Output the (x, y) coordinate of the center of the cell containing the given text.  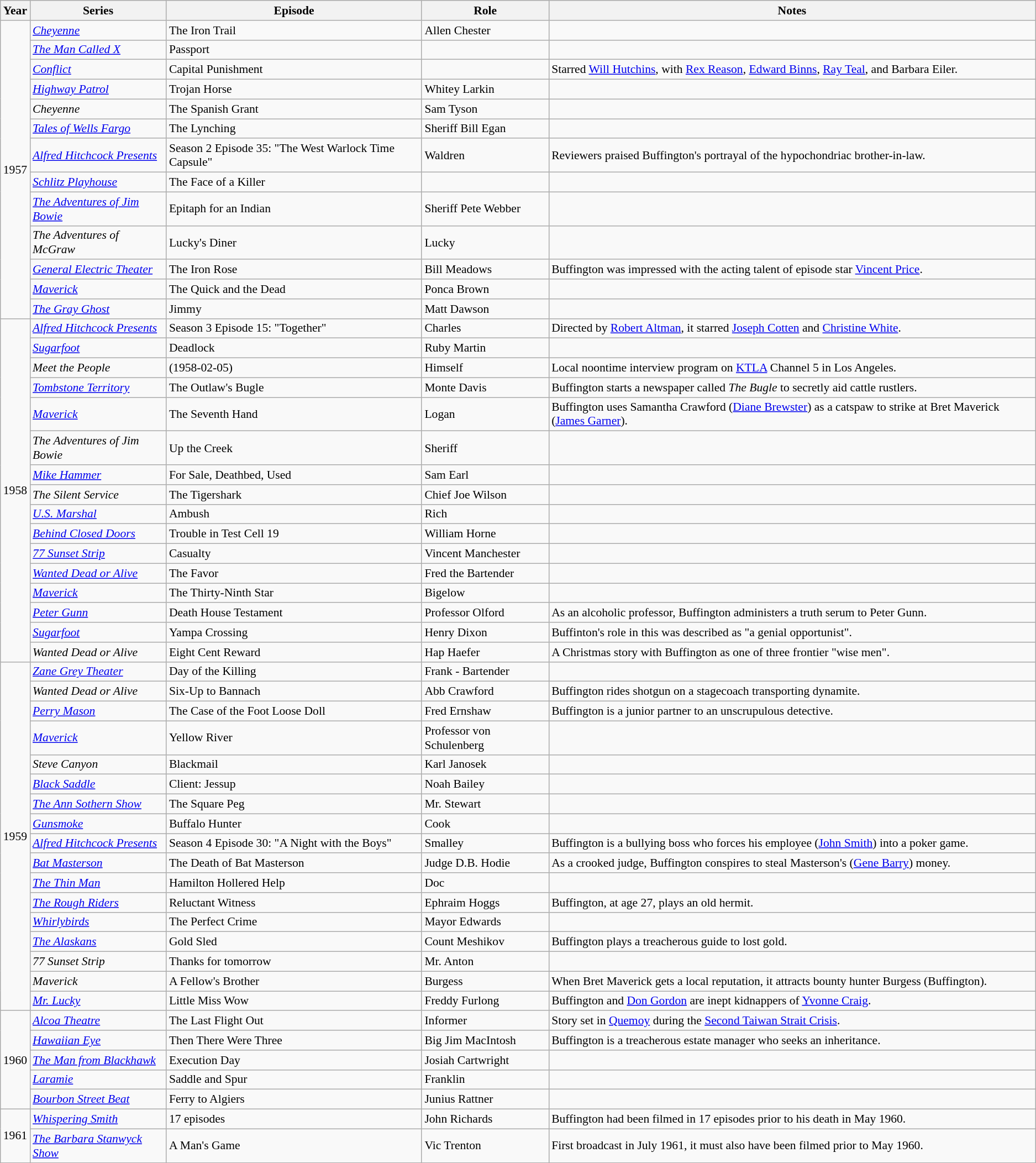
Sheriff Bill Egan (485, 129)
Season 4 Episode 30: "A Night with the Boys" (294, 844)
Ambush (294, 514)
Six-Up to Bannach (294, 691)
Frank - Bartender (485, 672)
Zane Grey Theater (98, 672)
Hawaiian Eye (98, 1040)
The Man from Blackhawk (98, 1060)
Chief Joe Wilson (485, 495)
Day of the Killing (294, 672)
Perry Mason (98, 711)
Story set in Quemoy during the Second Taiwan Strait Crisis. (792, 1021)
Cook (485, 824)
Waldren (485, 156)
Ponca Brown (485, 289)
A Fellow's Brother (294, 981)
The Gray Ghost (98, 309)
Lucky (485, 242)
Sheriff (485, 448)
Then There Were Three (294, 1040)
1961 (15, 1136)
Season 2 Episode 35: "The West Warlock Time Capsule" (294, 156)
Buffington and Don Gordon are inept kidnappers of Yvonne Craig. (792, 1001)
Meet the People (98, 368)
The Rough Riders (98, 903)
The Quick and the Dead (294, 289)
Yellow River (294, 737)
The Iron Rose (294, 270)
Mr. Anton (485, 962)
Whispering Smith (98, 1119)
Tombstone Territory (98, 387)
1957 (15, 170)
The Case of the Foot Loose Doll (294, 711)
The Adventures of McGraw (98, 242)
Bourbon Street Beat (98, 1099)
The Spanish Grant (294, 109)
John Richards (485, 1119)
Mike Hammer (98, 475)
Trojan Horse (294, 90)
Ruby Martin (485, 348)
Vic Trenton (485, 1145)
Smalley (485, 844)
Matt Dawson (485, 309)
Big Jim MacIntosh (485, 1040)
General Electric Theater (98, 270)
Abb Crawford (485, 691)
17 episodes (294, 1119)
Fred the Bartender (485, 573)
The Man Called X (98, 50)
The Iron Trail (294, 30)
Freddy Furlong (485, 1001)
Buffington starts a newspaper called The Bugle to secretly aid cattle rustlers. (792, 387)
Casualty (294, 554)
First broadcast in July 1961, it must also have been filmed prior to May 1960. (792, 1145)
Monte Davis (485, 387)
Mr. Stewart (485, 804)
Himself (485, 368)
William Horne (485, 534)
Bigelow (485, 593)
Jimmy (294, 309)
The Tigershark (294, 495)
Mr. Lucky (98, 1001)
Starred Will Hutchins, with Rex Reason, Edward Binns, Ray Teal, and Barbara Eiler. (792, 70)
Capital Punishment (294, 70)
Black Saddle (98, 784)
Lucky's Diner (294, 242)
Gold Sled (294, 942)
Allen Chester (485, 30)
Blackmail (294, 764)
Ferry to Algiers (294, 1099)
1959 (15, 836)
Junius Rattner (485, 1099)
A Man's Game (294, 1145)
As an alcoholic professor, Buffington administers a truth serum to Peter Gunn. (792, 613)
Peter Gunn (98, 613)
Professor Olford (485, 613)
Franklin (485, 1080)
Doc (485, 883)
Schlitz Playhouse (98, 182)
Sam Earl (485, 475)
Bill Meadows (485, 270)
The Silent Service (98, 495)
The Lynching (294, 129)
Thanks for tomorrow (294, 962)
The Favor (294, 573)
Judge D.B. Hodie (485, 863)
Season 3 Episode 15: "Together" (294, 328)
1958 (15, 490)
Conflict (98, 70)
Buffington is a junior partner to an unscrupulous detective. (792, 711)
Yampa Crossing (294, 632)
The Death of Bat Masterson (294, 863)
Behind Closed Doors (98, 534)
Year (15, 11)
The Square Peg (294, 804)
Buffington had been filmed in 17 episodes prior to his death in May 1960. (792, 1119)
Sam Tyson (485, 109)
Passport (294, 50)
The Seventh Hand (294, 415)
Local noontime interview program on KTLA Channel 5 in Los Angeles. (792, 368)
Saddle and Spur (294, 1080)
Noah Bailey (485, 784)
Josiah Cartwright (485, 1060)
Buffalo Hunter (294, 824)
Highway Patrol (98, 90)
For Sale, Deathbed, Used (294, 475)
Professor von Schulenberg (485, 737)
Reluctant Witness (294, 903)
Execution Day (294, 1060)
Little Miss Wow (294, 1001)
Up the Creek (294, 448)
As a crooked judge, Buffington conspires to steal Masterson's (Gene Barry) money. (792, 863)
The Face of a Killer (294, 182)
The Ann Sothern Show (98, 804)
Alcoa Theatre (98, 1021)
Buffington plays a treacherous guide to lost gold. (792, 942)
Deadlock (294, 348)
Buffington rides shotgun on a stagecoach transporting dynamite. (792, 691)
Steve Canyon (98, 764)
Mayor Edwards (485, 922)
The Last Flight Out (294, 1021)
Reviewers praised Buffington's portrayal of the hypochondriac brother-in-law. (792, 156)
Whitey Larkin (485, 90)
Death House Testament (294, 613)
Client: Jessup (294, 784)
Buffington is a bullying boss who forces his employee (John Smith) into a poker game. (792, 844)
U.S. Marshal (98, 514)
Buffington is a treacherous estate manager who seeks an inheritance. (792, 1040)
Ephraim Hoggs (485, 903)
Burgess (485, 981)
Hap Haefer (485, 652)
1960 (15, 1060)
Epitaph for an Indian (294, 209)
Tales of Wells Fargo (98, 129)
Gunsmoke (98, 824)
Notes (792, 11)
Buffington, at age 27, plays an old hermit. (792, 903)
Series (98, 11)
The Thin Man (98, 883)
A Christmas story with Buffington as one of three frontier "wise men". (792, 652)
Informer (485, 1021)
Fred Ernshaw (485, 711)
Karl Janosek (485, 764)
The Perfect Crime (294, 922)
Laramie (98, 1080)
The Alaskans (98, 942)
Whirlybirds (98, 922)
Vincent Manchester (485, 554)
The Outlaw's Bugle (294, 387)
Trouble in Test Cell 19 (294, 534)
Directed by Robert Altman, it starred Joseph Cotten and Christine White. (792, 328)
Logan (485, 415)
Hamilton Hollered Help (294, 883)
Role (485, 11)
Episode (294, 11)
Buffington was impressed with the acting talent of episode star Vincent Price. (792, 270)
Count Meshikov (485, 942)
Buffington uses Samantha Crawford (Diane Brewster) as a catspaw to strike at Bret Maverick (James Garner). (792, 415)
Eight Cent Reward (294, 652)
Henry Dixon (485, 632)
Charles (485, 328)
When Bret Maverick gets a local reputation, it attracts bounty hunter Burgess (Buffington). (792, 981)
Sheriff Pete Webber (485, 209)
Bat Masterson (98, 863)
(1958-02-05) (294, 368)
The Barbara Stanwyck Show (98, 1145)
Rich (485, 514)
Buffinton's role in this was described as "a genial opportunist". (792, 632)
The Thirty-Ninth Star (294, 593)
